Provide the (X, Y) coordinate of the cell's center where the given text is located.  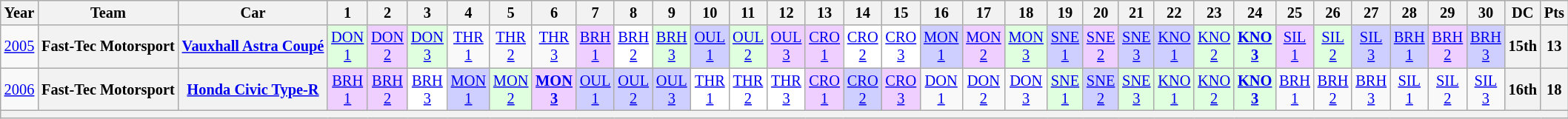
DC (1523, 13)
30 (1486, 13)
Car (253, 13)
5 (511, 13)
11 (748, 13)
Pts (1554, 13)
2006 (19, 89)
16 (941, 13)
3 (427, 13)
25 (1295, 13)
2 (387, 13)
24 (1255, 13)
17 (984, 13)
21 (1136, 13)
14 (863, 13)
Honda Civic Type-R (253, 89)
1 (347, 13)
4 (468, 13)
6 (554, 13)
2005 (19, 47)
23 (1214, 13)
22 (1174, 13)
29 (1448, 13)
15 (901, 13)
19 (1065, 13)
10 (710, 13)
20 (1101, 13)
16th (1523, 89)
15th (1523, 47)
Team (108, 13)
Year (19, 13)
28 (1409, 13)
8 (633, 13)
7 (595, 13)
26 (1333, 13)
9 (672, 13)
Vauxhall Astra Coupé (253, 47)
27 (1371, 13)
12 (787, 13)
